Return [X, Y] of the center of cell containing provided text 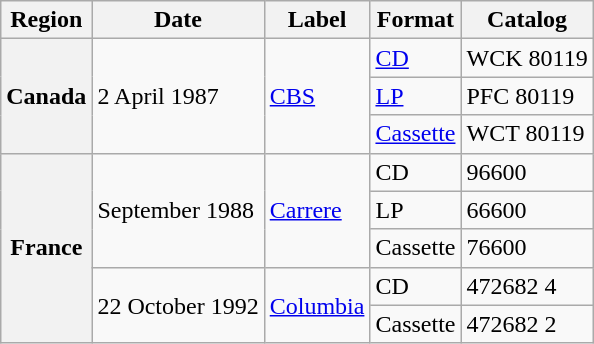
Columbia [317, 305]
WCT 80119 [527, 134]
CBS [317, 96]
Carrere [317, 210]
PFC 80119 [527, 96]
472682 2 [527, 324]
96600 [527, 172]
2 April 1987 [178, 96]
Region [46, 20]
September 1988 [178, 210]
Catalog [527, 20]
66600 [527, 210]
WCK 80119 [527, 58]
Label [317, 20]
76600 [527, 248]
Canada [46, 96]
Format [416, 20]
France [46, 248]
472682 4 [527, 286]
22 October 1992 [178, 305]
Date [178, 20]
